Extract the (x, y) coordinate from the center of the cell holding the provided text.  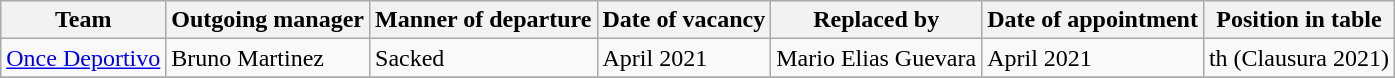
Outgoing manager (268, 20)
Bruno Martinez (268, 58)
Position in table (1298, 20)
Manner of departure (484, 20)
Date of appointment (1093, 20)
Sacked (484, 58)
th (Clausura 2021) (1298, 58)
Mario Elias Guevara (876, 58)
Replaced by (876, 20)
Team (84, 20)
Once Deportivo (84, 58)
Date of vacancy (684, 20)
